Determine the (X, Y) coordinate at the center of the cell enclosing the given text.  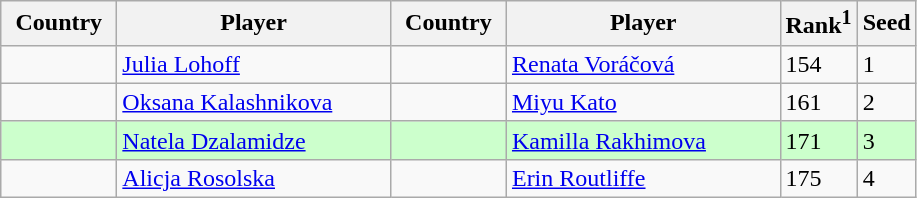
161 (818, 102)
154 (818, 64)
3 (886, 140)
175 (818, 178)
1 (886, 64)
Alicja Rosolska (254, 178)
Natela Dzalamidze (254, 140)
4 (886, 178)
Kamilla Rakhimova (643, 140)
2 (886, 102)
Miyu Kato (643, 102)
Oksana Kalashnikova (254, 102)
171 (818, 140)
Rank1 (818, 24)
Julia Lohoff (254, 64)
Renata Voráčová (643, 64)
Erin Routliffe (643, 178)
Seed (886, 24)
